Provide the (x, y) coordinate of the cell's center where the given text is located.  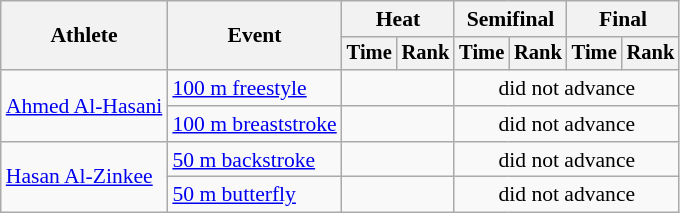
Heat (398, 19)
100 m breaststroke (254, 124)
50 m butterfly (254, 195)
100 m freestyle (254, 88)
Athlete (84, 36)
Final (623, 19)
Event (254, 36)
Semifinal (510, 19)
Ahmed Al-Hasani (84, 106)
Hasan Al-Zinkee (84, 178)
50 m backstroke (254, 160)
